Provide the (X, Y) coordinate of the cell's center where the given text is located.  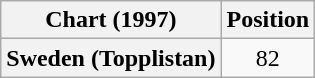
Chart (1997) (111, 20)
82 (268, 58)
Sweden (Topplistan) (111, 58)
Position (268, 20)
